Search for the cell housing the specified text and yield its (X, Y) center coordinate. 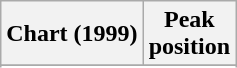
Chart (1999) (72, 34)
Peakposition (189, 34)
